Detect which cell encompasses the target text, then output its [X, Y] center coordinate. 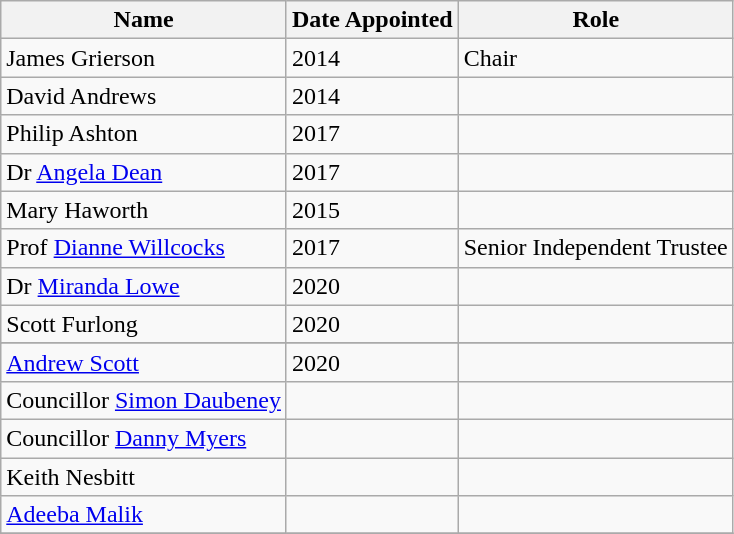
Adeeba Malik [144, 515]
Senior Independent Trustee [596, 248]
Date Appointed [372, 20]
David Andrews [144, 96]
Councillor Danny Myers [144, 438]
Chair [596, 58]
Keith Nesbitt [144, 477]
Dr Miranda Lowe [144, 286]
2015 [372, 210]
James Grierson [144, 58]
Scott Furlong [144, 324]
Dr Angela Dean [144, 172]
Philip Ashton [144, 134]
Mary Haworth [144, 210]
Andrew Scott [144, 362]
Prof Dianne Willcocks [144, 248]
Councillor Simon Daubeney [144, 400]
Role [596, 20]
Name [144, 20]
